Extract the (x, y) coordinate from the center of the cell holding the provided text.  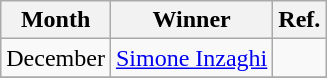
Month (56, 20)
Ref. (300, 20)
Simone Inzaghi (191, 58)
December (56, 58)
Winner (191, 20)
